Pinpoint the cell where the given text exists, returning its (X, Y) midpoint coordinate. 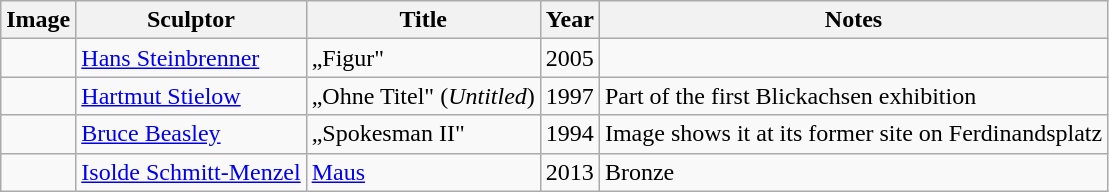
Maus (423, 172)
1994 (570, 134)
2005 (570, 58)
„Spokesman II" (423, 134)
Hartmut Stielow (191, 96)
1997 (570, 96)
Notes (853, 20)
Bruce Beasley (191, 134)
Sculptor (191, 20)
Isolde Schmitt-Menzel (191, 172)
Title (423, 20)
„Ohne Titel" (Untitled) (423, 96)
Image shows it at its former site on Ferdinandsplatz (853, 134)
Image (38, 20)
Bronze (853, 172)
Part of the first Blickachsen exhibition (853, 96)
2013 (570, 172)
Year (570, 20)
Hans Steinbrenner (191, 58)
„Figur" (423, 58)
